Determine the [X, Y] coordinate at the center of the cell enclosing the given text.  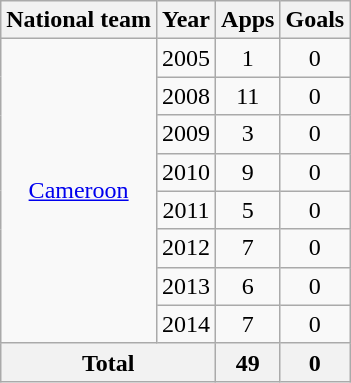
Apps [248, 20]
1 [248, 58]
9 [248, 172]
2008 [186, 96]
5 [248, 210]
49 [248, 362]
Cameroon [79, 191]
2009 [186, 134]
National team [79, 20]
Total [108, 362]
3 [248, 134]
11 [248, 96]
Goals [315, 20]
2005 [186, 58]
2010 [186, 172]
2014 [186, 324]
2012 [186, 248]
2013 [186, 286]
6 [248, 286]
Year [186, 20]
2011 [186, 210]
